Capture the cell that displays the provided text and extract its (X, Y) central coordinate. 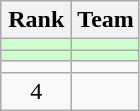
Rank (36, 20)
4 (36, 91)
Team (106, 20)
